Return [X, Y] of the center of cell containing provided text 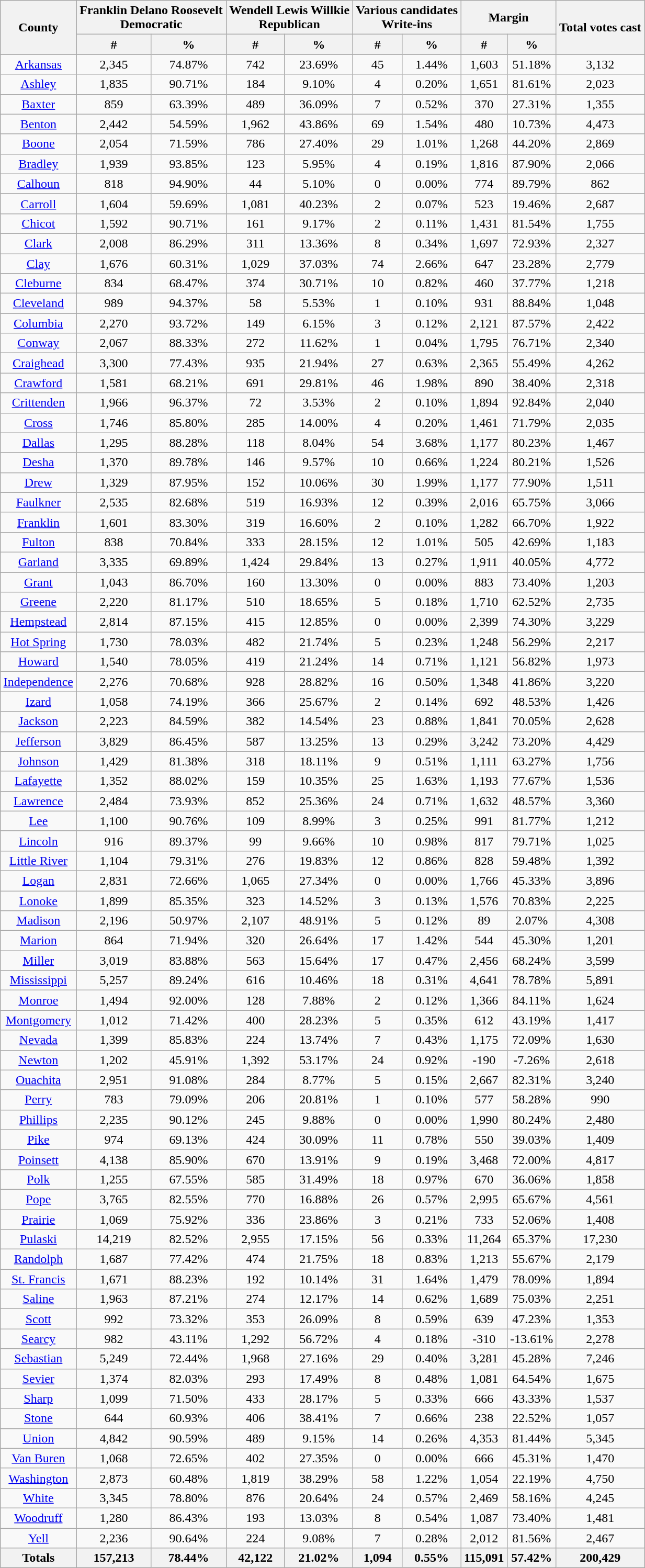
285 [255, 423]
852 [255, 801]
2,327 [601, 243]
6.15% [319, 323]
1,756 [601, 761]
2,814 [114, 622]
159 [255, 781]
82.55% [188, 1199]
1,213 [484, 1259]
419 [255, 662]
1,755 [601, 223]
31 [378, 1279]
2,035 [601, 423]
Calhoun [39, 184]
Totals [39, 1558]
Arkansas [39, 64]
9.88% [319, 1120]
2,179 [601, 1259]
0.48% [432, 1379]
86.29% [188, 243]
4,429 [601, 741]
474 [255, 1259]
0.92% [432, 1060]
82.68% [188, 502]
1,408 [601, 1220]
1,104 [114, 861]
55.49% [531, 363]
828 [484, 861]
Lincoln [39, 841]
585 [255, 1179]
7,246 [601, 1359]
63.27% [531, 761]
644 [114, 1418]
88.23% [188, 1279]
88.84% [531, 303]
65.75% [531, 502]
27.40% [319, 144]
1,537 [601, 1398]
59.48% [531, 861]
193 [255, 1518]
80.21% [531, 462]
56.82% [531, 662]
1,962 [255, 124]
318 [255, 761]
1,922 [601, 522]
50.97% [188, 921]
5,891 [601, 980]
0.82% [432, 284]
284 [255, 1080]
44 [255, 184]
42.69% [531, 542]
Miller [39, 961]
0.34% [432, 243]
3,599 [601, 961]
79.31% [188, 861]
56 [378, 1239]
460 [484, 284]
272 [255, 343]
86.45% [188, 741]
2,442 [114, 124]
1,426 [601, 702]
Searcy [39, 1339]
70.83% [531, 900]
3.68% [432, 443]
99 [255, 841]
26.64% [319, 941]
0.50% [432, 682]
2,223 [114, 721]
1,355 [601, 104]
72.93% [531, 243]
17,230 [601, 1239]
2,873 [114, 1478]
2,484 [114, 801]
1,795 [484, 343]
8.77% [319, 1080]
72.09% [531, 1040]
1,592 [114, 223]
1,858 [601, 1179]
31.49% [319, 1179]
Franklin Delano RooseveltDemocratic [151, 18]
1,224 [484, 462]
78.78% [531, 980]
5,257 [114, 980]
1,676 [114, 263]
1,911 [484, 562]
123 [255, 164]
14.00% [319, 423]
2,365 [484, 363]
1,268 [484, 144]
3,345 [114, 1498]
2,196 [114, 921]
71.42% [188, 1020]
28.15% [319, 542]
2,276 [114, 682]
43.11% [188, 1339]
23 [378, 721]
56.29% [531, 642]
11,264 [484, 1239]
45.91% [188, 1060]
3,229 [601, 622]
69.89% [188, 562]
2,008 [114, 243]
Jefferson [39, 741]
48.57% [531, 801]
-7.26% [531, 1060]
1,202 [114, 1060]
402 [255, 1458]
Stone [39, 1418]
0.59% [432, 1319]
Boone [39, 144]
1,094 [378, 1558]
58.16% [531, 1498]
1,218 [601, 284]
9.10% [319, 84]
0.07% [432, 204]
928 [255, 682]
17.15% [319, 1239]
Little River [39, 861]
73.93% [188, 801]
Polk [39, 1179]
1,819 [255, 1478]
67.55% [188, 1179]
1,399 [114, 1040]
89.24% [188, 980]
10.35% [319, 781]
1,581 [114, 383]
28.23% [319, 1020]
0.25% [432, 821]
1,671 [114, 1279]
990 [601, 1100]
353 [255, 1319]
482 [255, 642]
1,467 [601, 443]
587 [255, 741]
Bradley [39, 164]
1,417 [601, 1020]
68.47% [188, 284]
1,835 [114, 84]
Woodruff [39, 1518]
Chicot [39, 223]
39.03% [531, 1140]
382 [255, 721]
0.27% [432, 562]
8.04% [319, 443]
0.63% [432, 363]
1,624 [601, 1000]
Montgomery [39, 1020]
0.83% [432, 1259]
5,345 [601, 1438]
45.30% [531, 941]
69.13% [188, 1140]
505 [484, 542]
510 [255, 602]
85.35% [188, 900]
75.92% [188, 1220]
115,091 [484, 1558]
2,955 [255, 1239]
1,282 [484, 522]
10.46% [319, 980]
16 [378, 682]
1,255 [114, 1179]
184 [255, 84]
29.81% [319, 383]
1.54% [432, 124]
Yell [39, 1538]
Conway [39, 343]
Lafayette [39, 781]
25.36% [319, 801]
817 [484, 841]
77.42% [188, 1259]
1,366 [484, 1000]
Faulkner [39, 502]
85.80% [188, 423]
47.23% [531, 1319]
319 [255, 522]
78.09% [531, 1279]
1.99% [432, 482]
1,175 [484, 1040]
1,087 [484, 1518]
21.94% [319, 363]
1,651 [484, 84]
1,058 [114, 702]
Washington [39, 1478]
0.86% [432, 861]
-310 [484, 1339]
Phillips [39, 1120]
2,217 [601, 642]
Greene [39, 602]
3,242 [484, 741]
60.31% [188, 263]
75.03% [531, 1299]
3,019 [114, 961]
2,236 [114, 1538]
5.53% [319, 303]
639 [484, 1319]
786 [255, 144]
43.33% [531, 1398]
17.49% [319, 1379]
20.81% [319, 1100]
1,973 [601, 662]
770 [255, 1199]
Benton [39, 124]
51.18% [531, 64]
991 [484, 821]
2,667 [484, 1080]
73.32% [188, 1319]
2.07% [531, 921]
93.72% [188, 323]
Hempstead [39, 622]
90.59% [188, 1438]
Independence [39, 682]
1,348 [484, 682]
2,270 [114, 323]
733 [484, 1220]
83.88% [188, 961]
276 [255, 861]
53.17% [319, 1060]
1,687 [114, 1259]
0.35% [432, 1020]
66.70% [531, 522]
78.44% [188, 1558]
48.91% [319, 921]
2,995 [484, 1199]
Logan [39, 881]
692 [484, 702]
1,212 [601, 821]
43.86% [319, 124]
7.88% [319, 1000]
Craighead [39, 363]
3,132 [601, 64]
1,675 [601, 1379]
88.02% [188, 781]
3,066 [601, 502]
577 [484, 1100]
1,816 [484, 164]
1,481 [601, 1518]
Desha [39, 462]
81.54% [531, 223]
81.17% [188, 602]
71.59% [188, 144]
406 [255, 1418]
3.53% [319, 403]
818 [114, 184]
3,281 [484, 1359]
1,461 [484, 423]
2,422 [601, 323]
Hot Spring [39, 642]
72.44% [188, 1359]
73.20% [531, 741]
1,183 [601, 542]
982 [114, 1339]
87.95% [188, 482]
13.30% [319, 582]
206 [255, 1100]
612 [484, 1020]
38.41% [319, 1418]
4,353 [484, 1438]
2,340 [601, 343]
23.28% [531, 263]
92.00% [188, 1000]
18.65% [319, 602]
2,779 [601, 263]
2,831 [114, 881]
4,308 [601, 921]
2,067 [114, 343]
862 [601, 184]
2,054 [114, 144]
14,219 [114, 1239]
94.90% [188, 184]
1,968 [255, 1359]
366 [255, 702]
40.05% [531, 562]
91.08% [188, 1080]
72.66% [188, 881]
72.00% [531, 1159]
Howard [39, 662]
1,526 [601, 462]
37.03% [319, 263]
1,029 [255, 263]
1,295 [114, 443]
550 [484, 1140]
890 [484, 383]
774 [484, 184]
54.59% [188, 124]
323 [255, 900]
4,561 [601, 1199]
22.52% [531, 1418]
2,318 [601, 383]
80.23% [531, 443]
1,048 [601, 303]
Margin [508, 18]
5,249 [114, 1359]
1,043 [114, 582]
13.91% [319, 1159]
Randolph [39, 1259]
1,201 [601, 941]
89.78% [188, 462]
26 [378, 1199]
336 [255, 1220]
84.59% [188, 721]
70.84% [188, 542]
Wendell Lewis WillkieRepublican [289, 18]
128 [255, 1000]
0.31% [432, 980]
1,604 [114, 204]
1,424 [255, 562]
274 [255, 1299]
0.98% [432, 841]
0.54% [432, 1518]
0.52% [432, 104]
1,280 [114, 1518]
Crittenden [39, 403]
1,966 [114, 403]
0.13% [432, 900]
81.56% [531, 1538]
Johnson [39, 761]
149 [255, 323]
Marion [39, 941]
1,099 [114, 1398]
1,601 [114, 522]
4,138 [114, 1159]
2,628 [601, 721]
60.48% [188, 1478]
118 [255, 443]
1,248 [484, 642]
1,536 [601, 781]
0.28% [432, 1538]
5.10% [319, 184]
0.14% [432, 702]
1,630 [601, 1040]
Cross [39, 423]
29.84% [319, 562]
1,697 [484, 243]
87.90% [531, 164]
89 [484, 921]
48.53% [531, 702]
27.35% [319, 1458]
60.93% [188, 1418]
65.37% [531, 1239]
152 [255, 482]
23.69% [319, 64]
161 [255, 223]
Scott [39, 1319]
84.11% [531, 1000]
65.67% [531, 1199]
0.21% [432, 1220]
2,535 [114, 502]
Pope [39, 1199]
935 [255, 363]
12.17% [319, 1299]
90.76% [188, 821]
992 [114, 1319]
19.46% [531, 204]
13.03% [319, 1518]
62.52% [531, 602]
88.28% [188, 443]
81.38% [188, 761]
5.95% [319, 164]
21.74% [319, 642]
864 [114, 941]
45.31% [531, 1458]
0.55% [432, 1558]
2.66% [432, 263]
0.26% [432, 1438]
30.71% [319, 284]
2,023 [601, 84]
27.16% [319, 1359]
87.15% [188, 622]
1,121 [484, 662]
71.79% [531, 423]
74 [378, 263]
72.65% [188, 1458]
3,300 [114, 363]
Izard [39, 702]
27 [378, 363]
1,632 [484, 801]
74.87% [188, 64]
370 [484, 104]
2,618 [601, 1060]
Poinsett [39, 1159]
320 [255, 941]
74.19% [188, 702]
311 [255, 243]
92.84% [531, 403]
86.43% [188, 1518]
0.43% [432, 1040]
13.25% [319, 741]
1,353 [601, 1319]
81.61% [531, 84]
1,689 [484, 1299]
Carroll [39, 204]
1,939 [114, 164]
1,603 [484, 64]
1,352 [114, 781]
36.09% [319, 104]
42,122 [255, 1558]
70.68% [188, 682]
Jackson [39, 721]
1,494 [114, 1000]
3,335 [114, 562]
931 [484, 303]
21.75% [319, 1259]
93.85% [188, 164]
1,746 [114, 423]
21.02% [319, 1558]
52.06% [531, 1220]
Madison [39, 921]
46 [378, 383]
Ouachita [39, 1080]
1,479 [484, 1279]
21.24% [319, 662]
16.93% [319, 502]
77.90% [531, 482]
8.99% [319, 821]
1,429 [114, 761]
13.74% [319, 1040]
616 [255, 980]
Drew [39, 482]
88.33% [188, 343]
1,054 [484, 1478]
30 [378, 482]
1,292 [255, 1339]
1,025 [601, 841]
876 [255, 1498]
30.09% [319, 1140]
1,374 [114, 1379]
1,370 [114, 462]
523 [484, 204]
25 [378, 781]
Union [39, 1438]
433 [255, 1398]
245 [255, 1120]
Total votes cast [601, 27]
1,329 [114, 482]
82.31% [531, 1080]
2,869 [601, 144]
3,896 [601, 881]
544 [484, 941]
3,240 [601, 1080]
77.43% [188, 363]
834 [114, 284]
0.40% [432, 1359]
1,069 [114, 1220]
82.52% [188, 1239]
519 [255, 502]
2,220 [114, 602]
192 [255, 1279]
0.47% [432, 961]
81.77% [531, 821]
89.79% [531, 184]
38.29% [319, 1478]
14.54% [319, 721]
Dallas [39, 443]
94.37% [188, 303]
1,576 [484, 900]
86.70% [188, 582]
28.17% [319, 1398]
Cleburne [39, 284]
12.85% [319, 622]
1.22% [432, 1478]
56.72% [319, 1339]
White [39, 1498]
4,817 [601, 1159]
2,467 [601, 1538]
Garland [39, 562]
Grant [39, 582]
1,409 [601, 1140]
71.50% [188, 1398]
2,225 [601, 900]
45.33% [531, 881]
0.29% [432, 741]
27.31% [531, 104]
2,040 [601, 403]
89.37% [188, 841]
0.04% [432, 343]
69 [378, 124]
1,431 [484, 223]
2,469 [484, 1498]
160 [255, 582]
11 [378, 1140]
16.88% [319, 1199]
2,345 [114, 64]
87.21% [188, 1299]
-13.61% [531, 1339]
28.82% [319, 682]
59.69% [188, 204]
1,511 [601, 482]
4,473 [601, 124]
883 [484, 582]
0.62% [432, 1299]
9.17% [319, 223]
44.20% [531, 144]
2,735 [601, 602]
83.30% [188, 522]
16.60% [319, 522]
2,121 [484, 323]
Crawford [39, 383]
Sevier [39, 1379]
146 [255, 462]
859 [114, 104]
80.24% [531, 1120]
109 [255, 821]
70.05% [531, 721]
9.57% [319, 462]
1,203 [601, 582]
3,765 [114, 1199]
1,065 [255, 881]
81.44% [531, 1438]
Clay [39, 263]
Ashley [39, 84]
58.28% [531, 1100]
74.30% [531, 622]
Saline [39, 1299]
2,456 [484, 961]
1.64% [432, 1279]
-190 [484, 1060]
54 [378, 443]
1,899 [114, 900]
Mississippi [39, 980]
1,766 [484, 881]
78.80% [188, 1498]
157,213 [114, 1558]
1,963 [114, 1299]
1,012 [114, 1020]
10.06% [319, 482]
2,012 [484, 1538]
1,100 [114, 821]
Newton [39, 1060]
78.05% [188, 662]
Perry [39, 1100]
Sharp [39, 1398]
Lonoke [39, 900]
Prairie [39, 1220]
27.34% [319, 881]
293 [255, 1379]
82.03% [188, 1379]
1,710 [484, 602]
238 [484, 1418]
14.52% [319, 900]
Pulaski [39, 1239]
Baxter [39, 104]
15.64% [319, 961]
85.83% [188, 1040]
333 [255, 542]
23.86% [319, 1220]
18.11% [319, 761]
838 [114, 542]
1,540 [114, 662]
79.71% [531, 841]
45.28% [531, 1359]
374 [255, 284]
79.09% [188, 1100]
90.64% [188, 1538]
55.67% [531, 1259]
40.23% [319, 204]
916 [114, 841]
691 [255, 383]
Van Buren [39, 1458]
9.15% [319, 1438]
2,107 [255, 921]
1,068 [114, 1458]
Cleveland [39, 303]
85.90% [188, 1159]
1,841 [484, 721]
3,468 [484, 1159]
77.67% [531, 781]
Lawrence [39, 801]
22.19% [531, 1478]
4,245 [601, 1498]
11.62% [319, 343]
1,730 [114, 642]
480 [484, 124]
1.44% [432, 64]
4,750 [601, 1478]
72 [255, 403]
26.09% [319, 1319]
0.51% [432, 761]
43.19% [531, 1020]
Franklin [39, 522]
County [39, 27]
742 [255, 64]
Various candidatesWrite-ins [407, 18]
1,193 [484, 781]
2,235 [114, 1120]
19.83% [319, 861]
64.54% [531, 1379]
Columbia [39, 323]
2,480 [601, 1120]
Fulton [39, 542]
415 [255, 622]
4,842 [114, 1438]
20.64% [319, 1498]
Monroe [39, 1000]
2,951 [114, 1080]
4,641 [484, 980]
13.36% [319, 243]
Nevada [39, 1040]
41.86% [531, 682]
37.77% [531, 284]
2,687 [601, 204]
2,066 [601, 164]
2,278 [601, 1339]
38.40% [531, 383]
0.78% [432, 1140]
2,399 [484, 622]
4,772 [601, 562]
1,990 [484, 1120]
1,111 [484, 761]
400 [255, 1020]
0.88% [432, 721]
68.21% [188, 383]
2,016 [484, 502]
Clark [39, 243]
10.73% [531, 124]
647 [484, 263]
3,220 [601, 682]
87.57% [531, 323]
9.08% [319, 1538]
3,360 [601, 801]
10.14% [319, 1279]
78.03% [188, 642]
71.94% [188, 941]
25.67% [319, 702]
974 [114, 1140]
57.42% [531, 1558]
424 [255, 1140]
1.42% [432, 941]
Lee [39, 821]
1,057 [601, 1418]
989 [114, 303]
96.37% [188, 403]
2,251 [601, 1299]
0.15% [432, 1080]
1.63% [432, 781]
1,470 [601, 1458]
68.24% [531, 961]
200,429 [601, 1558]
0.11% [432, 223]
563 [255, 961]
783 [114, 1100]
0.97% [432, 1179]
63.39% [188, 104]
36.06% [531, 1179]
Sebastian [39, 1359]
90.12% [188, 1120]
0.23% [432, 642]
3,829 [114, 741]
9.66% [319, 841]
45 [378, 64]
0.39% [432, 502]
4,262 [601, 363]
Pike [39, 1140]
76.71% [531, 343]
St. Francis [39, 1279]
1.98% [432, 383]
